Extract the [x, y] coordinate from the center of the cell holding the provided text.  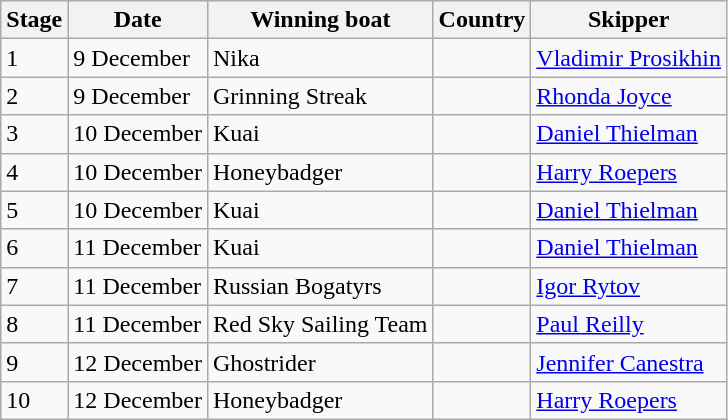
6 [34, 248]
Red Sky Sailing Team [320, 324]
10 [34, 400]
Russian Bogatyrs [320, 286]
1 [34, 58]
4 [34, 172]
3 [34, 134]
Jennifer Canestra [629, 362]
Nika [320, 58]
Ghostrider [320, 362]
Igor Rytov [629, 286]
Skipper [629, 20]
Grinning Streak [320, 96]
Winning boat [320, 20]
Paul Reilly [629, 324]
Country [482, 20]
5 [34, 210]
7 [34, 286]
2 [34, 96]
Stage [34, 20]
Vladimir Prosikhin [629, 58]
8 [34, 324]
Rhonda Joyce [629, 96]
Date [138, 20]
9 [34, 362]
